Return [X, Y] of the center of cell containing provided text 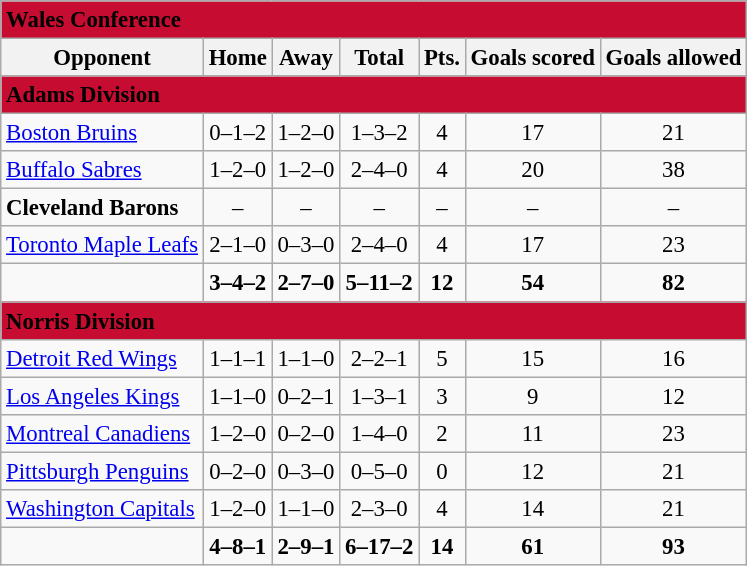
82 [674, 283]
0 [442, 471]
16 [674, 358]
15 [532, 358]
1–4–0 [380, 433]
Goals scored [532, 58]
Toronto Maple Leafs [102, 245]
0–2–1 [306, 396]
Wales Conference [374, 20]
Home [238, 58]
0–1–2 [238, 133]
1–1–1 [238, 358]
Goals allowed [674, 58]
Away [306, 58]
38 [674, 170]
93 [674, 546]
11 [532, 433]
3 [442, 396]
Adams Division [374, 95]
Norris Division [374, 321]
Cleveland Barons [102, 208]
9 [532, 396]
0–5–0 [380, 471]
2–9–1 [306, 546]
Opponent [102, 58]
1–3–1 [380, 396]
2–1–0 [238, 245]
Washington Capitals [102, 509]
1–3–2 [380, 133]
54 [532, 283]
Boston Bruins [102, 133]
2–7–0 [306, 283]
2–3–0 [380, 509]
20 [532, 170]
4–8–1 [238, 546]
6–17–2 [380, 546]
Detroit Red Wings [102, 358]
Montreal Canadiens [102, 433]
3–4–2 [238, 283]
5 [442, 358]
5–11–2 [380, 283]
2–2–1 [380, 358]
Total [380, 58]
61 [532, 546]
Los Angeles Kings [102, 396]
Pts. [442, 58]
Buffalo Sabres [102, 170]
2 [442, 433]
Pittsburgh Penguins [102, 471]
